Provide the [x, y] coordinate of the cell's center where the given text is located.  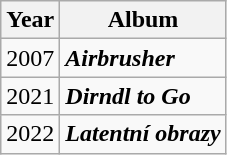
2007 [30, 58]
Year [30, 20]
2021 [30, 96]
Dirndl to Go [143, 96]
2022 [30, 134]
Airbrusher [143, 58]
Latentní obrazy [143, 134]
Album [143, 20]
